Return [x, y] of the center of cell containing provided text 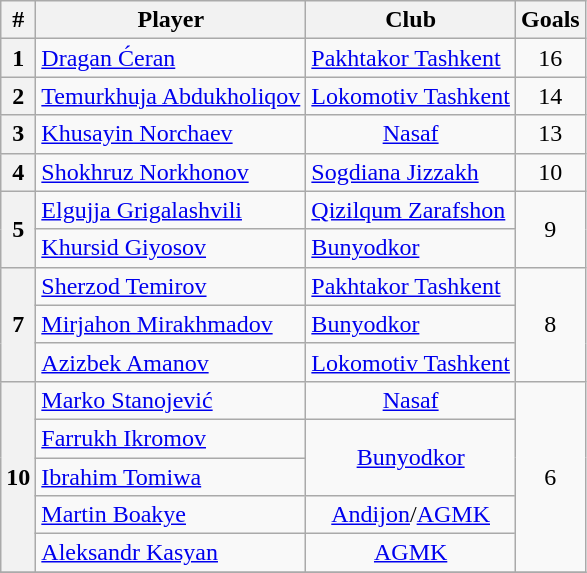
7 [18, 324]
Temurkhuja Abdukholiqov [171, 96]
Marko Stanojević [171, 400]
Player [171, 20]
Sherzod Temirov [171, 286]
Martin Boakye [171, 515]
1 [18, 58]
5 [18, 229]
8 [550, 324]
2 [18, 96]
Club [411, 20]
Elgujja Grigalashvili [171, 210]
6 [550, 476]
Goals [550, 20]
Andijon/AGMK [411, 515]
Azizbek Amanov [171, 362]
Dragan Ćeran [171, 58]
# [18, 20]
Qizilqum Zarafshon [411, 210]
Shokhruz Norkhonov [171, 172]
9 [550, 229]
Sogdiana Jizzakh [411, 172]
AGMK [411, 553]
14 [550, 96]
13 [550, 134]
Mirjahon Mirakhmadov [171, 324]
Aleksandr Kasyan [171, 553]
16 [550, 58]
Farrukh Ikromov [171, 438]
3 [18, 134]
Ibrahim Tomiwa [171, 477]
Khusayin Norchaev [171, 134]
Khursid Giyosov [171, 248]
4 [18, 172]
